Find where the given text appears and provide that cell's center as (x, y) coordinate. 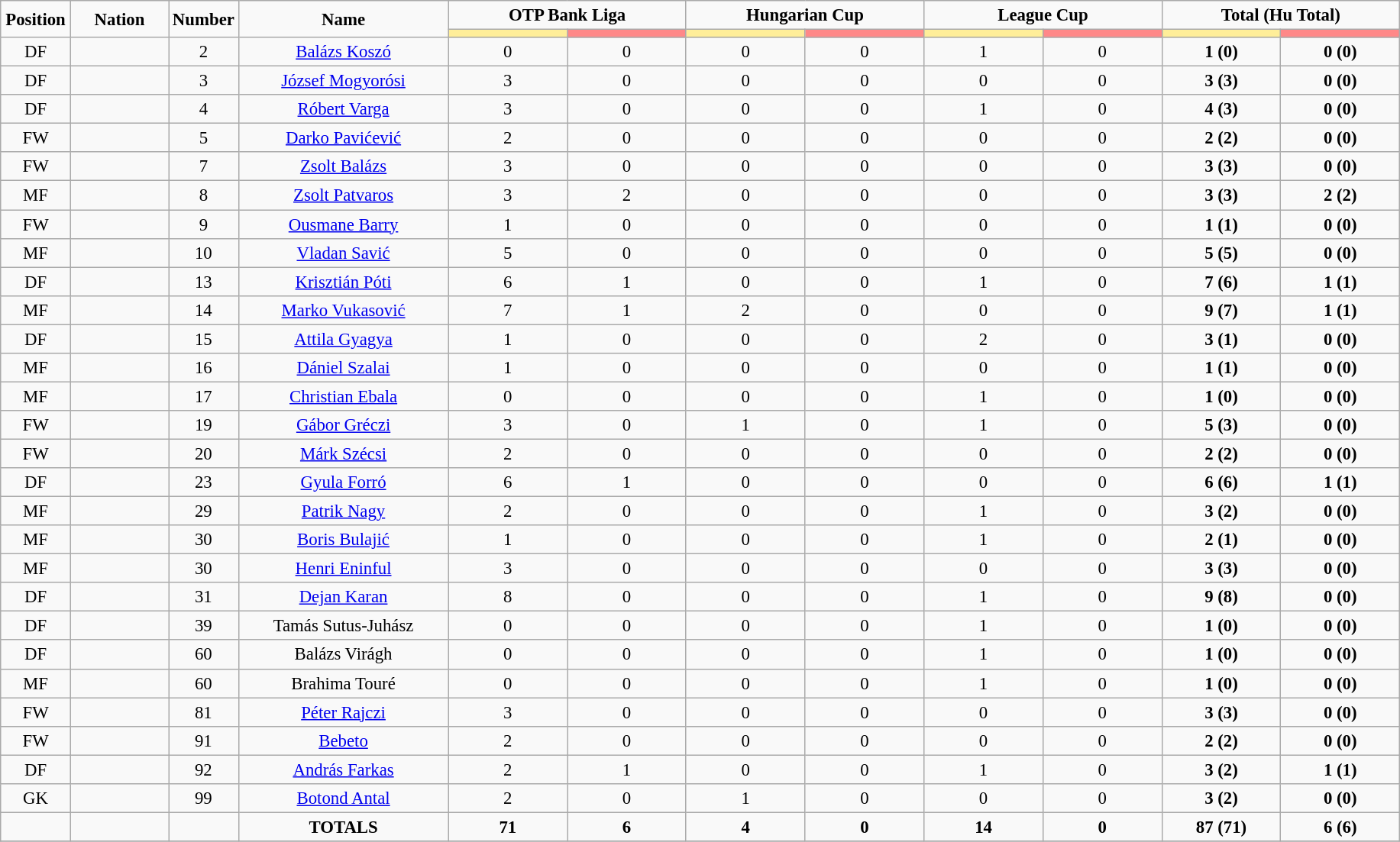
GK (36, 798)
20 (204, 453)
39 (204, 626)
87 (71) (1221, 827)
Ousmane Barry (344, 224)
Brahima Touré (344, 683)
Name (344, 19)
Number (204, 19)
13 (204, 282)
99 (204, 798)
Marko Vukasović (344, 310)
3 (1) (1221, 339)
29 (204, 511)
Attila Gyagya (344, 339)
17 (204, 396)
Botond Antal (344, 798)
Dejan Karan (344, 597)
József Mogyorósi (344, 81)
League Cup (1043, 15)
Hungarian Cup (805, 15)
4 (3) (1221, 109)
Zsolt Patvaros (344, 195)
16 (204, 368)
10 (204, 253)
9 (7) (1221, 310)
Péter Rajczi (344, 712)
Bebeto (344, 740)
81 (204, 712)
5 (3) (1221, 425)
Patrik Nagy (344, 511)
Vladan Savić (344, 253)
TOTALS (344, 827)
92 (204, 769)
9 (8) (1221, 597)
91 (204, 740)
19 (204, 425)
15 (204, 339)
Darko Pavićević (344, 138)
9 (204, 224)
Krisztián Póti (344, 282)
Boris Bulajić (344, 540)
Christian Ebala (344, 396)
Position (36, 19)
Balázs Koszó (344, 52)
2 (1) (1221, 540)
Zsolt Balázs (344, 167)
Nation (119, 19)
23 (204, 482)
Gábor Gréczi (344, 425)
31 (204, 597)
Márk Szécsi (344, 453)
71 (508, 827)
OTP Bank Liga (567, 15)
Róbert Varga (344, 109)
Tamás Sutus-Juhász (344, 626)
Total (Hu Total) (1281, 15)
7 (6) (1221, 282)
András Farkas (344, 769)
Gyula Forró (344, 482)
Henri Eninful (344, 569)
Dániel Szalai (344, 368)
5 (5) (1221, 253)
Balázs Virágh (344, 655)
